Return the [x, y] coordinate for the center point of the cell that contains the specified text.  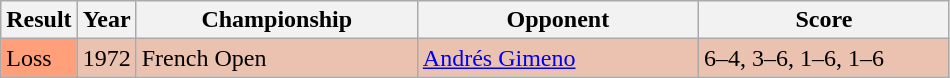
Championship [276, 20]
Result [39, 20]
Loss [39, 58]
6–4, 3–6, 1–6, 1–6 [824, 58]
1972 [106, 58]
Year [106, 20]
French Open [276, 58]
Score [824, 20]
Opponent [558, 20]
Andrés Gimeno [558, 58]
